From the cell containing the given text, extract its center point as [x, y] coordinate. 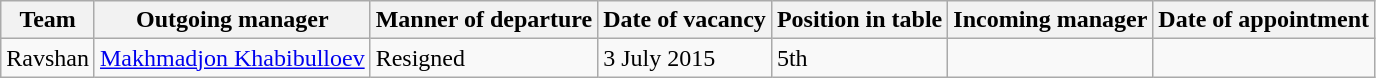
Manner of departure [484, 20]
Makhmadjon Khabibulloev [232, 58]
5th [859, 58]
3 July 2015 [685, 58]
Date of vacancy [685, 20]
Date of appointment [1264, 20]
Outgoing manager [232, 20]
Incoming manager [1050, 20]
Resigned [484, 58]
Position in table [859, 20]
Team [48, 20]
Ravshan [48, 58]
